For the text-containing cell, return its midpoint in [x, y] coordinate format. 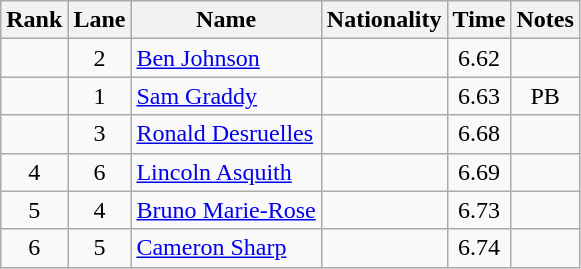
Notes [545, 20]
3 [100, 134]
Lincoln Asquith [226, 172]
Sam Graddy [226, 96]
6.68 [479, 134]
1 [100, 96]
Cameron Sharp [226, 248]
6.62 [479, 58]
6.74 [479, 248]
6.69 [479, 172]
Nationality [384, 20]
Name [226, 20]
Ben Johnson [226, 58]
6.63 [479, 96]
Lane [100, 20]
Time [479, 20]
Bruno Marie-Rose [226, 210]
6.73 [479, 210]
Rank [34, 20]
PB [545, 96]
2 [100, 58]
Ronald Desruelles [226, 134]
